For the text-containing cell, return its midpoint in (X, Y) coordinate format. 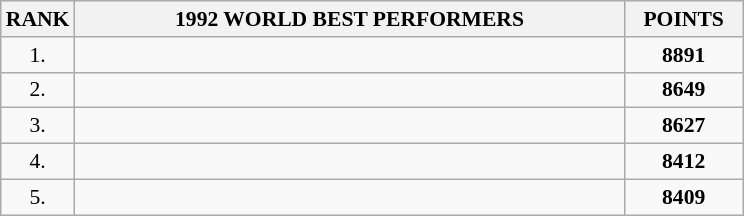
2. (38, 90)
POINTS (684, 19)
8649 (684, 90)
8412 (684, 162)
5. (38, 197)
8409 (684, 197)
3. (38, 126)
8627 (684, 126)
4. (38, 162)
1992 WORLD BEST PERFORMERS (349, 19)
RANK (38, 19)
1. (38, 55)
8891 (684, 55)
